Capture the cell that displays the provided text and extract its [X, Y] central coordinate. 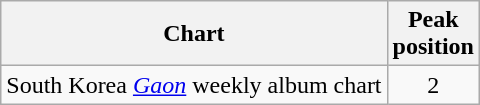
Peakposition [433, 34]
Chart [194, 34]
South Korea Gaon weekly album chart [194, 85]
2 [433, 85]
